Determine the (X, Y) coordinate at the center of the cell enclosing the given text.  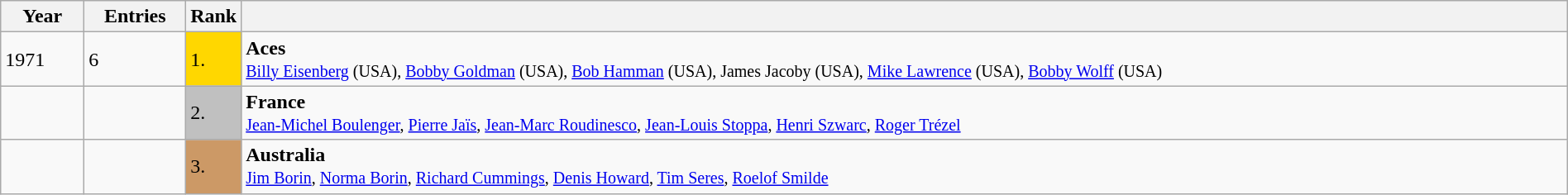
3. (213, 167)
AustraliaJim Borin, Norma Borin, Richard Cummings, Denis Howard, Tim Seres, Roelof Smilde (905, 167)
6 (136, 59)
AcesBilly Eisenberg (USA), Bobby Goldman (USA), Bob Hamman (USA), James Jacoby (USA), Mike Lawrence (USA), Bobby Wolff (USA) (905, 59)
Year (43, 17)
Entries (136, 17)
FranceJean-Michel Boulenger, Pierre Jaïs, Jean-Marc Roudinesco, Jean-Louis Stoppa, Henri Szwarc, Roger Trézel (905, 112)
2. (213, 112)
Rank (213, 17)
1. (213, 59)
1971 (43, 59)
